Output the [x, y] coordinate of the center of the cell containing the given text.  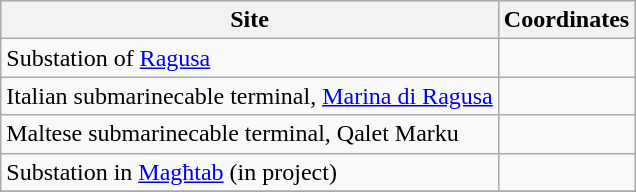
Maltese submarinecable terminal, Qalet Marku [250, 134]
Coordinates [566, 20]
Substation in Magħtab (in project) [250, 172]
Site [250, 20]
Italian submarinecable terminal, Marina di Ragusa [250, 96]
Substation of Ragusa [250, 58]
